Find where the given text appears and provide that cell's center as [X, Y] coordinate. 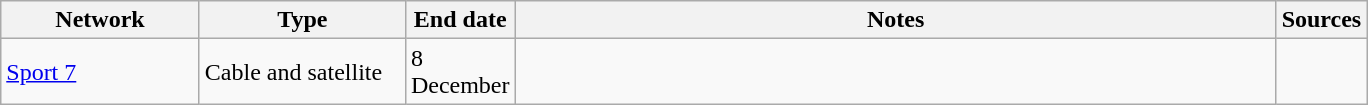
Network [100, 20]
Sport 7 [100, 72]
Sources [1322, 20]
8 December [460, 72]
Type [302, 20]
Cable and satellite [302, 72]
End date [460, 20]
Notes [896, 20]
